Find where the given text appears and provide that cell's center as (x, y) coordinate. 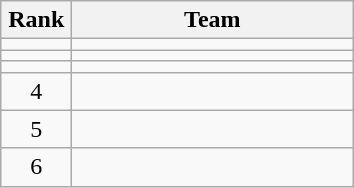
Rank (36, 20)
Team (212, 20)
4 (36, 91)
5 (36, 129)
6 (36, 167)
